Return the [x, y] coordinate for the center point of the cell that contains the specified text.  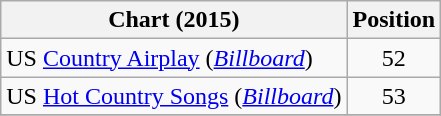
Position [394, 20]
US Country Airplay (Billboard) [174, 58]
Chart (2015) [174, 20]
52 [394, 58]
US Hot Country Songs (Billboard) [174, 96]
53 [394, 96]
